Find where the given text appears and provide that cell's center as (x, y) coordinate. 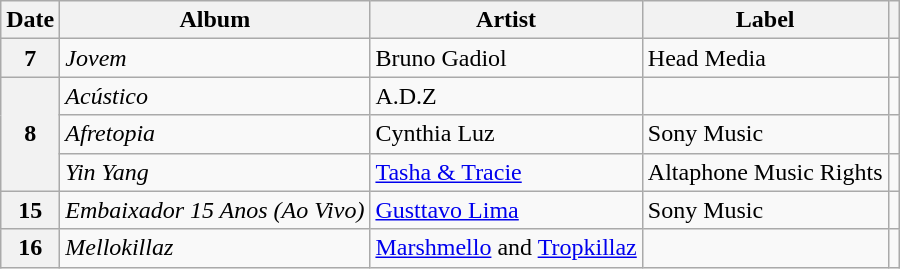
A.D.Z (506, 96)
Head Media (765, 58)
Yin Yang (215, 172)
Label (765, 20)
Afretopia (215, 134)
Jovem (215, 58)
Tasha & Tracie (506, 172)
Cynthia Luz (506, 134)
7 (30, 58)
Artist (506, 20)
16 (30, 248)
Mellokillaz (215, 248)
Album (215, 20)
8 (30, 134)
Acústico (215, 96)
Embaixador 15 Anos (Ao Vivo) (215, 210)
Gusttavo Lima (506, 210)
Bruno Gadiol (506, 58)
Altaphone Music Rights (765, 172)
15 (30, 210)
Date (30, 20)
Marshmello and Tropkillaz (506, 248)
